Pinpoint the cell where the given text exists, returning its [x, y] midpoint coordinate. 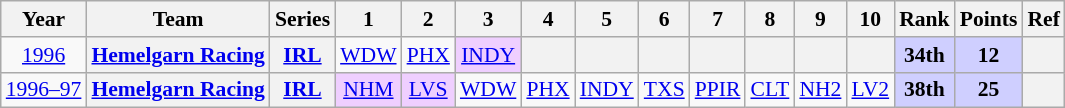
25 [989, 90]
9 [820, 19]
Points [989, 19]
Year [44, 19]
3 [488, 19]
12 [989, 55]
CLT [770, 90]
8 [770, 19]
Team [178, 19]
1 [368, 19]
Ref [1043, 19]
34th [924, 55]
LVS [428, 90]
NH2 [820, 90]
TXS [664, 90]
38th [924, 90]
6 [664, 19]
2 [428, 19]
5 [607, 19]
4 [548, 19]
1996 [44, 55]
Series [302, 19]
Rank [924, 19]
10 [870, 19]
1996–97 [44, 90]
NHM [368, 90]
PPIR [718, 90]
7 [718, 19]
LV2 [870, 90]
